Scan for the cell matching the given text and deliver its [X, Y] coordinate at center. 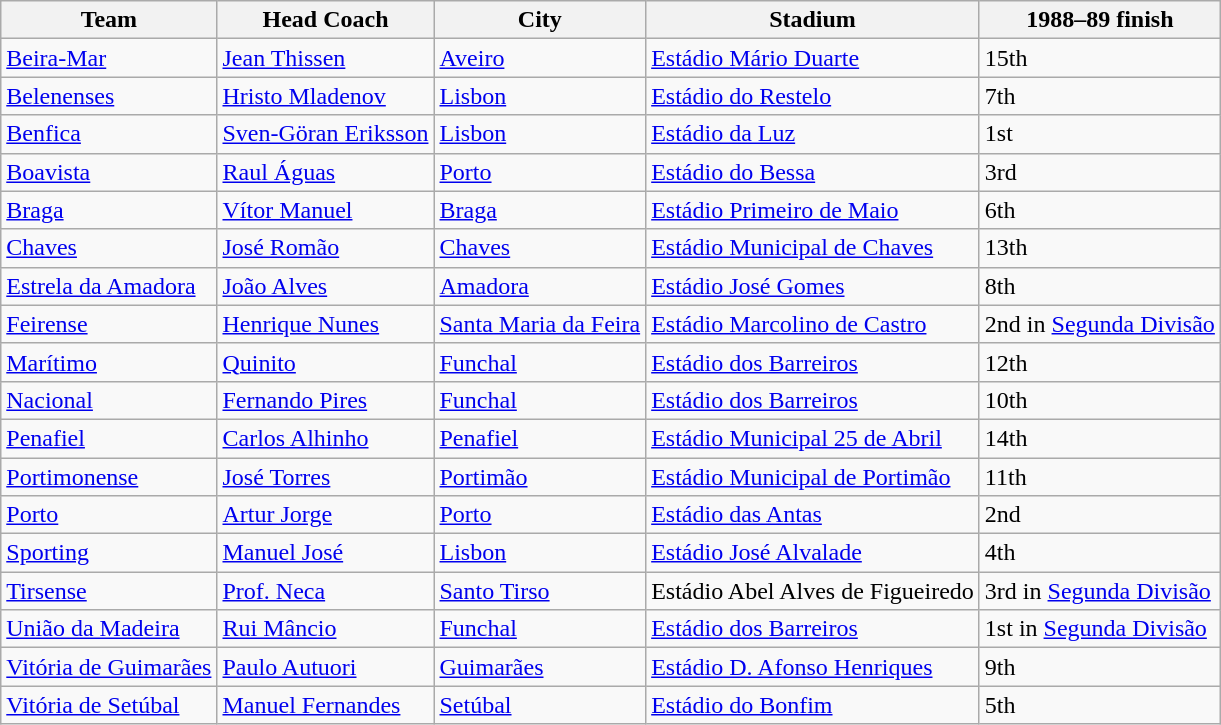
Stadium [813, 20]
Team [109, 20]
Henrique Nunes [326, 324]
Carlos Alhinho [326, 438]
Estádio Municipal de Chaves [813, 248]
Estrela da Amadora [109, 286]
Head Coach [326, 20]
City [540, 20]
9th [1100, 667]
Paulo Autuori [326, 667]
2nd in Segunda Divisão [1100, 324]
Rui Mâncio [326, 629]
Setúbal [540, 705]
Estádio Marcolino de Castro [813, 324]
Santa Maria da Feira [540, 324]
Portimonense [109, 477]
11th [1100, 477]
4th [1100, 553]
Vítor Manuel [326, 210]
José Torres [326, 477]
Quinito [326, 362]
Benfica [109, 134]
Estádio do Bonfim [813, 705]
3rd [1100, 172]
Tirsense [109, 591]
Boavista [109, 172]
1st in Segunda Divisão [1100, 629]
União da Madeira [109, 629]
Hristo Mladenov [326, 96]
João Alves [326, 286]
José Romão [326, 248]
Fernando Pires [326, 400]
Estádio Primeiro de Maio [813, 210]
Jean Thissen [326, 58]
Estádio das Antas [813, 515]
Manuel José [326, 553]
Estádio da Luz [813, 134]
1988–89 finish [1100, 20]
Artur Jorge [326, 515]
Estádio do Bessa [813, 172]
Estádio Abel Alves de Figueiredo [813, 591]
Estádio D. Afonso Henriques [813, 667]
Sven-Göran Eriksson [326, 134]
Estádio Municipal 25 de Abril [813, 438]
5th [1100, 705]
Santo Tirso [540, 591]
Manuel Fernandes [326, 705]
10th [1100, 400]
Guimarães [540, 667]
Estádio José Gomes [813, 286]
6th [1100, 210]
Feirense [109, 324]
13th [1100, 248]
Vitória de Setúbal [109, 705]
8th [1100, 286]
Portimão [540, 477]
12th [1100, 362]
Belenenses [109, 96]
14th [1100, 438]
Vitória de Guimarães [109, 667]
7th [1100, 96]
3rd in Segunda Divisão [1100, 591]
Estádio do Restelo [813, 96]
Sporting [109, 553]
Nacional [109, 400]
Estádio José Alvalade [813, 553]
15th [1100, 58]
Beira-Mar [109, 58]
Amadora [540, 286]
Raul Águas [326, 172]
Marítimo [109, 362]
1st [1100, 134]
Prof. Neca [326, 591]
Aveiro [540, 58]
Estádio Mário Duarte [813, 58]
Estádio Municipal de Portimão [813, 477]
2nd [1100, 515]
